Extract the [X, Y] coordinate from the center of the cell holding the provided text.  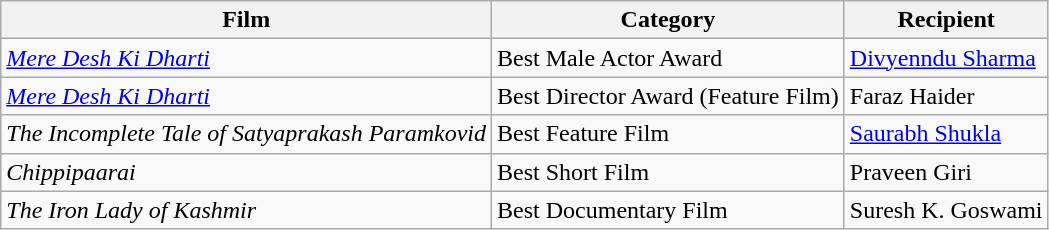
Best Male Actor Award [668, 58]
Best Short Film [668, 172]
Divyenndu Sharma [946, 58]
Recipient [946, 20]
Best Documentary Film [668, 210]
Category [668, 20]
Suresh K. Goswami [946, 210]
Saurabh Shukla [946, 134]
Praveen Giri [946, 172]
The Iron Lady of Kashmir [246, 210]
Chippipaarai [246, 172]
Faraz Haider [946, 96]
Best Director Award (Feature Film) [668, 96]
Film [246, 20]
The Incomplete Tale of Satyaprakash Paramkovid [246, 134]
Best Feature Film [668, 134]
